Determine the (x, y) coordinate at the center of the cell enclosing the given text.  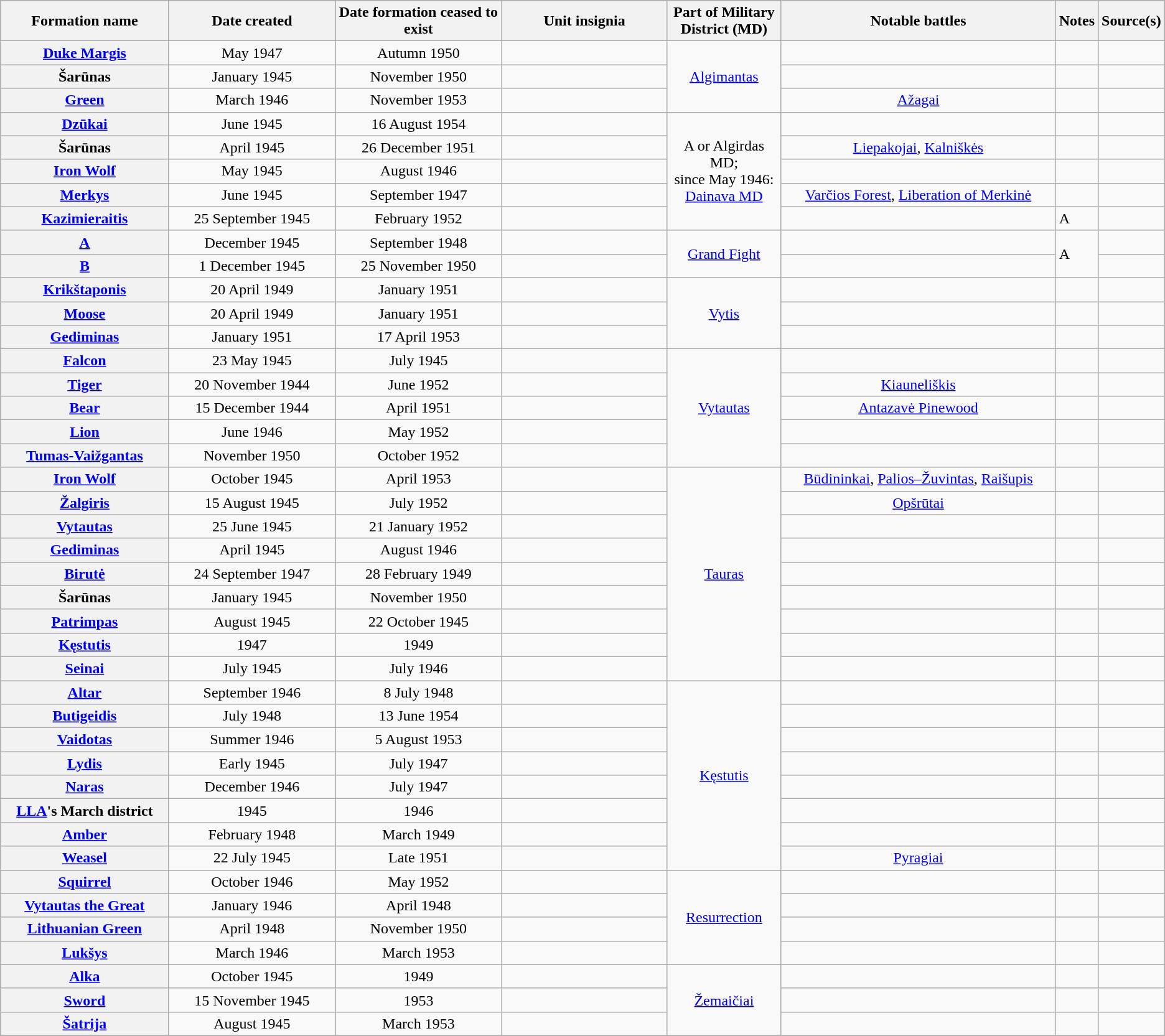
July 1952 (419, 503)
Ažagai (919, 100)
Pyragiai (919, 858)
July 1946 (419, 668)
September 1948 (419, 242)
Kazimieraitis (85, 218)
15 November 1945 (252, 1000)
Vaidotas (85, 740)
Source(s) (1131, 21)
Grand Fight (724, 254)
15 December 1944 (252, 408)
Tiger (85, 385)
Šatrija (85, 1024)
Tumas-Vaižgantas (85, 455)
22 July 1945 (252, 858)
5 August 1953 (419, 740)
November 1953 (419, 100)
Date created (252, 21)
25 November 1950 (419, 266)
September 1947 (419, 195)
26 December 1951 (419, 147)
Antazavė Pinewood (919, 408)
Green (85, 100)
April 1951 (419, 408)
Notable battles (919, 21)
Vytautas the Great (85, 905)
Duke Margis (85, 53)
Krikštaponis (85, 289)
25 September 1945 (252, 218)
22 October 1945 (419, 621)
Altar (85, 693)
Lion (85, 432)
13 June 1954 (419, 716)
July 1948 (252, 716)
Merkys (85, 195)
Patrimpas (85, 621)
Part of Military District (MD) (724, 21)
24 September 1947 (252, 574)
16 August 1954 (419, 124)
1945 (252, 811)
October 1952 (419, 455)
December 1945 (252, 242)
Liepakojai, Kalniškės (919, 147)
A or Algirdas MD;since May 1946: Dainava MD (724, 171)
Date formation ceased to exist (419, 21)
Late 1951 (419, 858)
Butigeidis (85, 716)
Moose (85, 313)
October 1946 (252, 882)
Falcon (85, 361)
Lukšys (85, 953)
Notes (1077, 21)
8 July 1948 (419, 693)
Resurrection (724, 917)
Summer 1946 (252, 740)
Vytis (724, 313)
January 1946 (252, 905)
25 June 1945 (252, 526)
Žemaičiai (724, 1000)
December 1946 (252, 787)
17 April 1953 (419, 337)
Weasel (85, 858)
September 1946 (252, 693)
Birutė (85, 574)
Kiauneliškis (919, 385)
Sword (85, 1000)
Lydis (85, 763)
Amber (85, 834)
Dzūkai (85, 124)
Lithuanian Green (85, 929)
February 1948 (252, 834)
June 1952 (419, 385)
1953 (419, 1000)
May 1947 (252, 53)
Unit insignia (584, 21)
Early 1945 (252, 763)
15 August 1945 (252, 503)
1947 (252, 645)
1 December 1945 (252, 266)
Algimantas (724, 77)
May 1945 (252, 171)
Opšrūtai (919, 503)
Bear (85, 408)
June 1946 (252, 432)
28 February 1949 (419, 574)
23 May 1945 (252, 361)
B (85, 266)
Naras (85, 787)
20 November 1944 (252, 385)
Būdininkai, Palios–Žuvintas, Raišupis (919, 479)
Žalgiris (85, 503)
Alka (85, 976)
Formation name (85, 21)
Autumn 1950 (419, 53)
LLA's March district (85, 811)
21 January 1952 (419, 526)
March 1949 (419, 834)
Varčios Forest, Liberation of Merkinė (919, 195)
Squirrel (85, 882)
1946 (419, 811)
Tauras (724, 574)
Seinai (85, 668)
April 1953 (419, 479)
February 1952 (419, 218)
